Locate the cell with the specified text and output its (x, y) center coordinate. 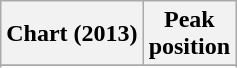
Chart (2013) (72, 34)
Peakposition (189, 34)
